Output the (x, y) coordinate of the center of the cell containing the given text.  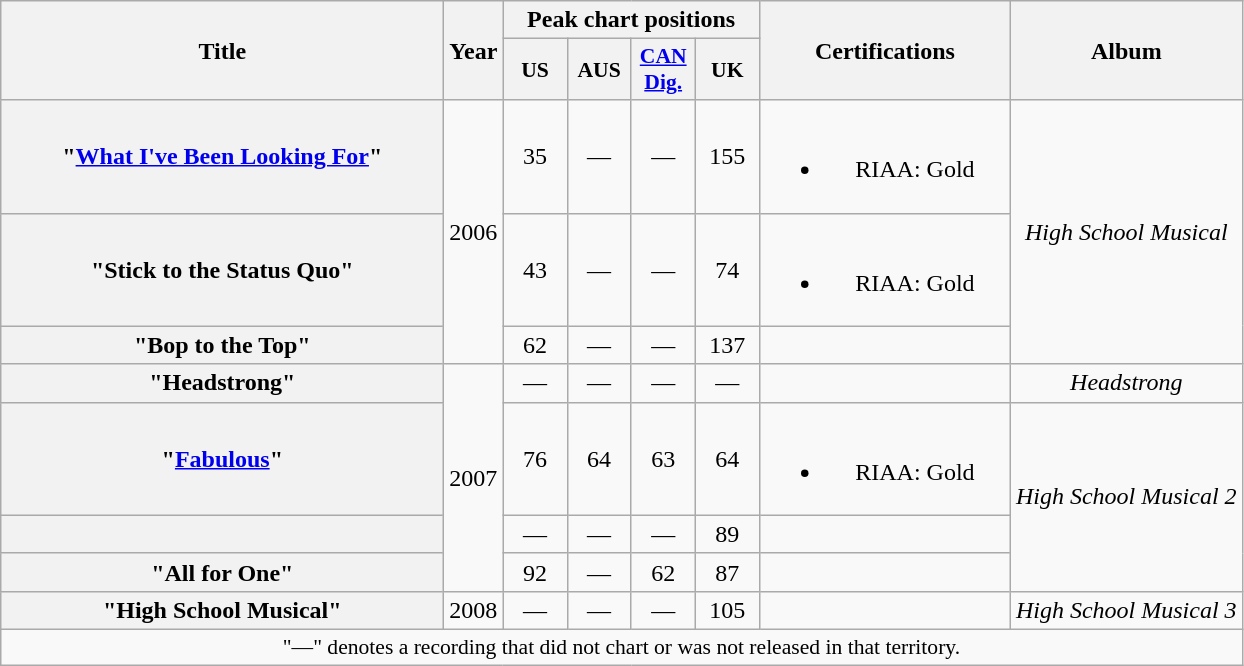
"Stick to the Status Quo" (222, 270)
155 (727, 156)
87 (727, 572)
"What I've Been Looking For" (222, 156)
Album (1126, 50)
63 (663, 458)
2008 (474, 610)
High School Musical 3 (1126, 610)
137 (727, 345)
Certifications (884, 50)
"Headstrong" (222, 383)
"—" denotes a recording that did not chart or was not released in that territory. (622, 647)
High School Musical 2 (1126, 496)
2007 (474, 478)
43 (535, 270)
Year (474, 50)
105 (727, 610)
Title (222, 50)
"High School Musical" (222, 610)
76 (535, 458)
74 (727, 270)
"All for One" (222, 572)
High School Musical (1126, 232)
US (535, 70)
UK (727, 70)
"Fabulous" (222, 458)
CANDig. (663, 70)
89 (727, 534)
2006 (474, 232)
AUS (599, 70)
92 (535, 572)
Peak chart positions (631, 20)
Headstrong (1126, 383)
"Bop to the Top" (222, 345)
35 (535, 156)
